Find where the given text appears and provide that cell's center as [x, y] coordinate. 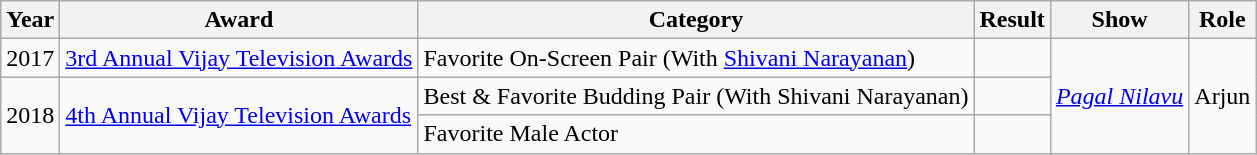
Result [1012, 20]
Category [696, 20]
Favorite Male Actor [696, 134]
Award [239, 20]
Best & Favorite Budding Pair (With Shivani Narayanan) [696, 96]
Year [30, 20]
2018 [30, 115]
Pagal Nilavu [1119, 96]
2017 [30, 58]
Show [1119, 20]
4th Annual Vijay Television Awards [239, 115]
Role [1222, 20]
3rd Annual Vijay Television Awards [239, 58]
Arjun [1222, 96]
Favorite On-Screen Pair (With Shivani Narayanan) [696, 58]
